Return [x, y] of the center of cell containing provided text 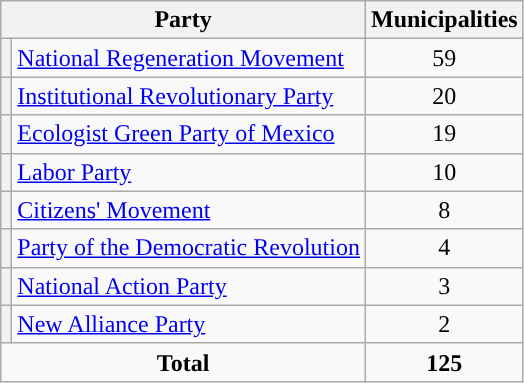
Municipalities [444, 20]
20 [444, 96]
10 [444, 172]
National Regeneration Movement [189, 58]
Ecologist Green Party of Mexico [189, 134]
59 [444, 58]
New Alliance Party [189, 324]
19 [444, 134]
4 [444, 248]
8 [444, 210]
Party [184, 20]
Total [184, 362]
Institutional Revolutionary Party [189, 96]
125 [444, 362]
3 [444, 286]
Labor Party [189, 172]
2 [444, 324]
National Action Party [189, 286]
Party of the Democratic Revolution [189, 248]
Citizens' Movement [189, 210]
